Locate the cell with the specified text and output its (x, y) center coordinate. 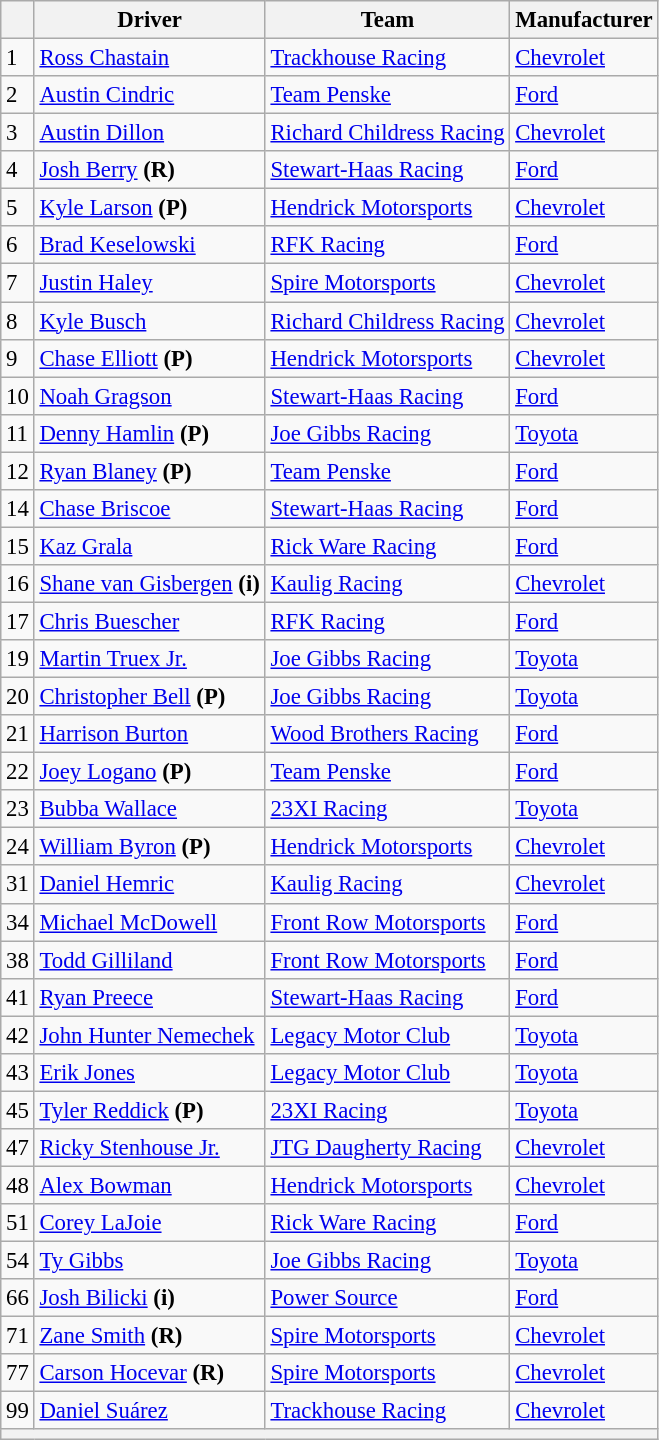
Erik Jones (150, 1073)
Team (388, 20)
Power Source (388, 1298)
21 (18, 734)
Manufacturer (584, 20)
Zane Smith (R) (150, 1336)
12 (18, 471)
Alex Bowman (150, 1185)
45 (18, 1110)
15 (18, 546)
38 (18, 960)
Michael McDowell (150, 922)
Wood Brothers Racing (388, 734)
Ty Gibbs (150, 1261)
34 (18, 922)
14 (18, 509)
10 (18, 396)
William Byron (P) (150, 847)
17 (18, 621)
20 (18, 697)
Ryan Blaney (P) (150, 471)
9 (18, 358)
51 (18, 1223)
Ryan Preece (150, 997)
Kaz Grala (150, 546)
77 (18, 1373)
Denny Hamlin (P) (150, 433)
Todd Gilliland (150, 960)
Corey LaJoie (150, 1223)
Chase Elliott (P) (150, 358)
48 (18, 1185)
31 (18, 885)
Kyle Larson (P) (150, 208)
John Hunter Nemechek (150, 1035)
7 (18, 283)
43 (18, 1073)
Daniel Hemric (150, 885)
Bubba Wallace (150, 809)
66 (18, 1298)
Ross Chastain (150, 58)
Shane van Gisbergen (i) (150, 584)
Josh Bilicki (i) (150, 1298)
Noah Gragson (150, 396)
Brad Keselowski (150, 245)
16 (18, 584)
41 (18, 997)
23 (18, 809)
Martin Truex Jr. (150, 659)
Christopher Bell (P) (150, 697)
Carson Hocevar (R) (150, 1373)
5 (18, 208)
11 (18, 433)
Joey Logano (P) (150, 772)
22 (18, 772)
2 (18, 95)
42 (18, 1035)
Austin Dillon (150, 133)
Justin Haley (150, 283)
4 (18, 170)
99 (18, 1411)
Josh Berry (R) (150, 170)
71 (18, 1336)
47 (18, 1148)
Chase Briscoe (150, 509)
Austin Cindric (150, 95)
6 (18, 245)
Ricky Stenhouse Jr. (150, 1148)
3 (18, 133)
Driver (150, 20)
Harrison Burton (150, 734)
Kyle Busch (150, 321)
19 (18, 659)
1 (18, 58)
8 (18, 321)
JTG Daugherty Racing (388, 1148)
Chris Buescher (150, 621)
24 (18, 847)
54 (18, 1261)
Tyler Reddick (P) (150, 1110)
Daniel Suárez (150, 1411)
